Determine the (x, y) coordinate at the center of the cell enclosing the given text.  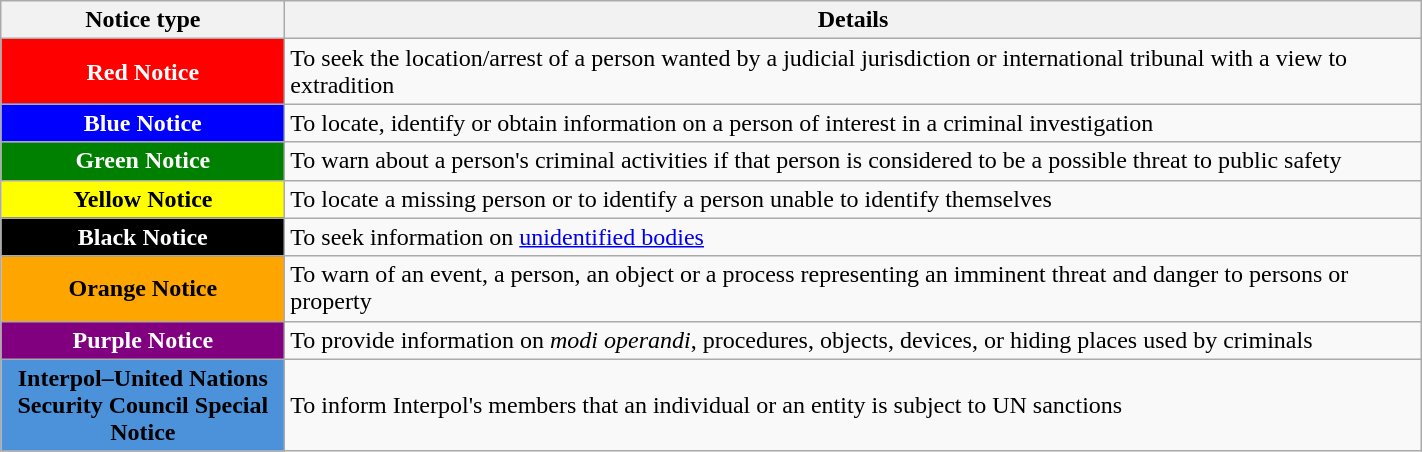
Purple Notice (143, 340)
Red Notice (143, 72)
Blue Notice (143, 123)
Orange Notice (143, 288)
To locate, identify or obtain information on a person of interest in a criminal investigation (853, 123)
To locate a missing person or to identify a person unable to identify themselves (853, 199)
To inform Interpol's members that an individual or an entity is subject to UN sanctions (853, 405)
To provide information on modi operandi, procedures, objects, devices, or hiding places used by criminals (853, 340)
Green Notice (143, 161)
Notice type (143, 20)
To warn about a person's criminal activities if that person is considered to be a possible threat to public safety (853, 161)
Black Notice (143, 237)
Details (853, 20)
To seek information on unidentified bodies (853, 237)
To warn of an event, a person, an object or a process representing an imminent threat and danger to persons or property (853, 288)
Interpol–United Nations Security Council Special Notice (143, 405)
To seek the location/arrest of a person wanted by a judicial jurisdiction or international tribunal with a view to extradition (853, 72)
Yellow Notice (143, 199)
